Detect which cell encompasses the target text, then output its (x, y) center coordinate. 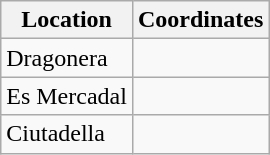
Coordinates (200, 20)
Location (67, 20)
Es Mercadal (67, 96)
Ciutadella (67, 134)
Dragonera (67, 58)
